Pinpoint the cell where the given text exists, returning its (X, Y) midpoint coordinate. 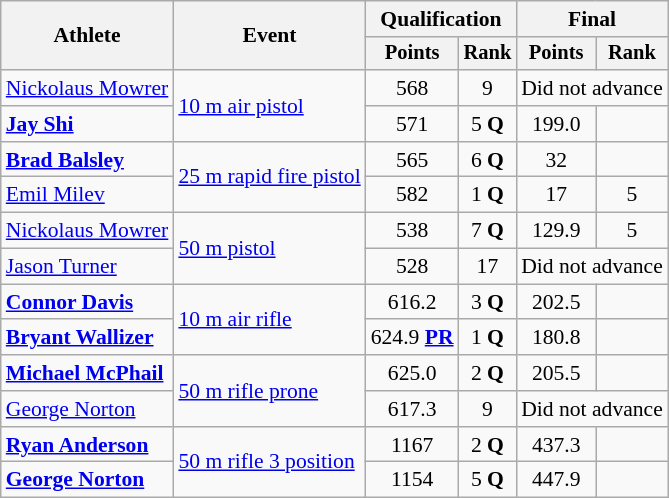
50 m rifle 3 position (269, 462)
616.2 (412, 302)
Emil Milev (88, 195)
1154 (412, 480)
50 m rifle prone (269, 390)
25 m rapid fire pistol (269, 178)
1167 (412, 445)
437.3 (556, 445)
Michael McPhail (88, 373)
565 (412, 160)
568 (412, 88)
Jay Shi (88, 124)
180.8 (556, 338)
Jason Turner (88, 267)
Athlete (88, 36)
571 (412, 124)
Brad Balsley (88, 160)
624.9 PR (412, 338)
6 Q (488, 160)
7 Q (488, 231)
528 (412, 267)
32 (556, 160)
Final (592, 19)
202.5 (556, 302)
447.9 (556, 480)
Bryant Wallizer (88, 338)
538 (412, 231)
50 m pistol (269, 248)
199.0 (556, 124)
10 m air pistol (269, 106)
Connor Davis (88, 302)
129.9 (556, 231)
Qualification (441, 19)
625.0 (412, 373)
10 m air rifle (269, 320)
205.5 (556, 373)
582 (412, 195)
3 Q (488, 302)
Ryan Anderson (88, 445)
617.3 (412, 409)
Event (269, 36)
